Scan for the cell matching the given text and deliver its (x, y) coordinate at center. 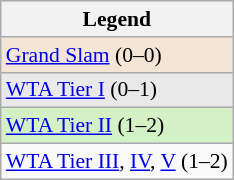
WTA Tier II (1–2) (117, 126)
WTA Tier III, IV, V (1–2) (117, 162)
Legend (117, 19)
WTA Tier I (0–1) (117, 90)
Grand Slam (0–0) (117, 55)
